Determine the (x, y) coordinate at the center of the cell enclosing the given text.  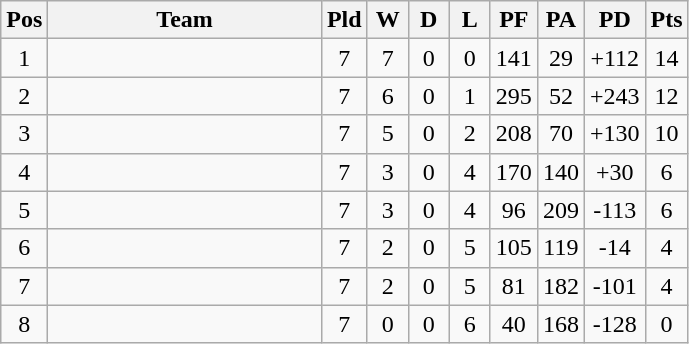
40 (514, 324)
L (470, 20)
10 (666, 134)
-113 (614, 210)
295 (514, 96)
14 (666, 58)
-128 (614, 324)
140 (560, 172)
29 (560, 58)
-101 (614, 286)
+243 (614, 96)
-14 (614, 248)
PD (614, 20)
8 (24, 324)
D (428, 20)
+30 (614, 172)
52 (560, 96)
208 (514, 134)
119 (560, 248)
141 (514, 58)
70 (560, 134)
170 (514, 172)
105 (514, 248)
Pos (24, 20)
PA (560, 20)
W (388, 20)
+130 (614, 134)
+112 (614, 58)
12 (666, 96)
182 (560, 286)
Pts (666, 20)
168 (560, 324)
Team (185, 20)
81 (514, 286)
Pld (344, 20)
PF (514, 20)
96 (514, 210)
209 (560, 210)
